Provide the (X, Y) coordinate of the cell's center where the given text is located.  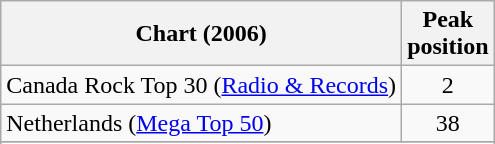
38 (448, 123)
Peakposition (448, 34)
Canada Rock Top 30 (Radio & Records) (202, 85)
Netherlands (Mega Top 50) (202, 123)
2 (448, 85)
Chart (2006) (202, 34)
